Output the (X, Y) coordinate of the center of the cell containing the given text.  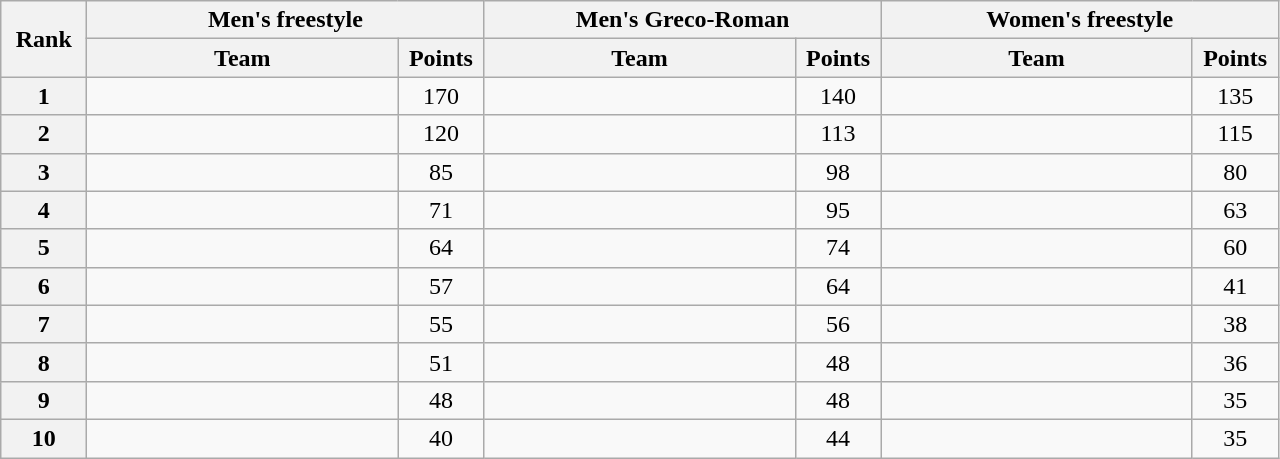
74 (838, 248)
2 (44, 134)
71 (441, 210)
6 (44, 286)
9 (44, 400)
135 (1235, 96)
57 (441, 286)
Women's freestyle (1080, 20)
98 (838, 172)
140 (838, 96)
7 (44, 324)
85 (441, 172)
113 (838, 134)
41 (1235, 286)
63 (1235, 210)
115 (1235, 134)
60 (1235, 248)
3 (44, 172)
55 (441, 324)
10 (44, 438)
44 (838, 438)
Men's Greco-Roman (682, 20)
95 (838, 210)
Rank (44, 39)
8 (44, 362)
1 (44, 96)
120 (441, 134)
38 (1235, 324)
4 (44, 210)
56 (838, 324)
80 (1235, 172)
Men's freestyle (286, 20)
5 (44, 248)
36 (1235, 362)
40 (441, 438)
170 (441, 96)
51 (441, 362)
